Return the [x, y] coordinate for the center point of the cell that contains the specified text.  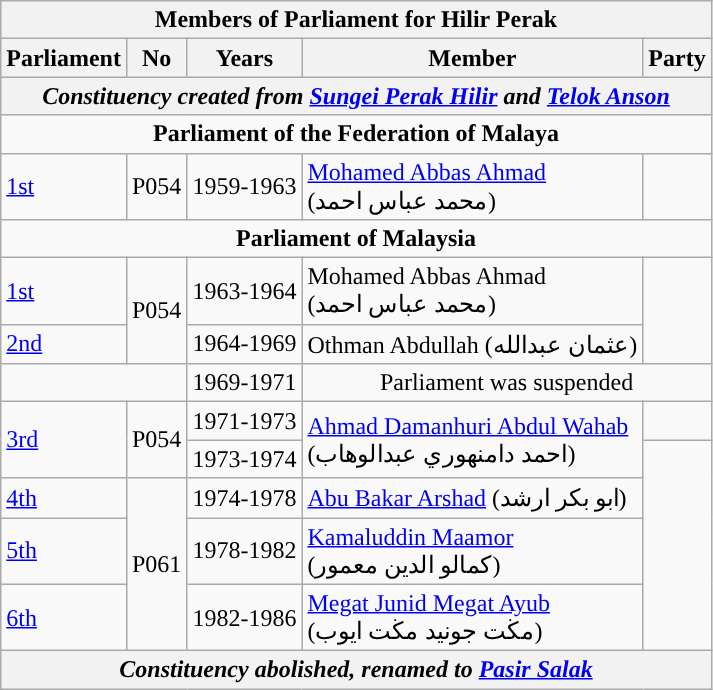
Members of Parliament for Hilir Perak [356, 20]
Othman Abdullah (عثمان عبدالله) [472, 344]
5th [64, 552]
Parliament of the Federation of Malaya [356, 134]
Constituency abolished, renamed to Pasir Salak [356, 670]
1982-1986 [244, 618]
1963-1964 [244, 292]
1973-1974 [244, 459]
P061 [156, 564]
Kamaluddin Maamor (كمالو الدين معمور) [472, 552]
Parliament was suspended [506, 383]
Megat Junid Megat Ayub (مڬت جونيد مڬت ايوب) [472, 618]
Abu Bakar Arshad (ابو بكر ارشد) [472, 498]
6th [64, 618]
1978-1982 [244, 552]
1959-1963 [244, 186]
Ahmad Damanhuri Abdul Wahab (احمد دامنهوري عبدالوهاب) [472, 440]
Parliament [64, 58]
3rd [64, 440]
Years [244, 58]
Constituency created from Sungei Perak Hilir and Telok Anson [356, 96]
Parliament of Malaysia [356, 239]
4th [64, 498]
Member [472, 58]
1971-1973 [244, 421]
Party [677, 58]
1974-1978 [244, 498]
1969-1971 [244, 383]
2nd [64, 344]
No [156, 58]
1964-1969 [244, 344]
